Locate the cell with the specified text and output its (X, Y) center coordinate. 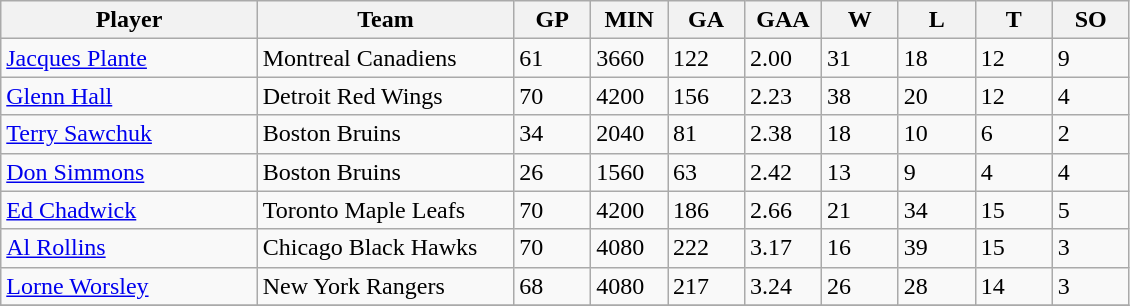
1560 (630, 172)
Detroit Red Wings (385, 96)
222 (706, 248)
186 (706, 210)
Don Simmons (129, 172)
Jacques Plante (129, 58)
MIN (630, 20)
3.17 (782, 248)
16 (860, 248)
3.24 (782, 286)
SO (1090, 20)
156 (706, 96)
61 (552, 58)
21 (860, 210)
28 (936, 286)
Terry Sawchuk (129, 134)
Team (385, 20)
W (860, 20)
GA (706, 20)
217 (706, 286)
GP (552, 20)
Ed Chadwick (129, 210)
Toronto Maple Leafs (385, 210)
68 (552, 286)
Al Rollins (129, 248)
122 (706, 58)
Player (129, 20)
2.23 (782, 96)
81 (706, 134)
Chicago Black Hawks (385, 248)
Lorne Worsley (129, 286)
5 (1090, 210)
10 (936, 134)
T (1014, 20)
14 (1014, 286)
31 (860, 58)
20 (936, 96)
38 (860, 96)
39 (936, 248)
L (936, 20)
2.38 (782, 134)
Glenn Hall (129, 96)
Montreal Canadiens (385, 58)
2.66 (782, 210)
GAA (782, 20)
New York Rangers (385, 286)
63 (706, 172)
2.00 (782, 58)
13 (860, 172)
6 (1014, 134)
3660 (630, 58)
2040 (630, 134)
2.42 (782, 172)
2 (1090, 134)
